Capture the cell that displays the provided text and extract its [x, y] central coordinate. 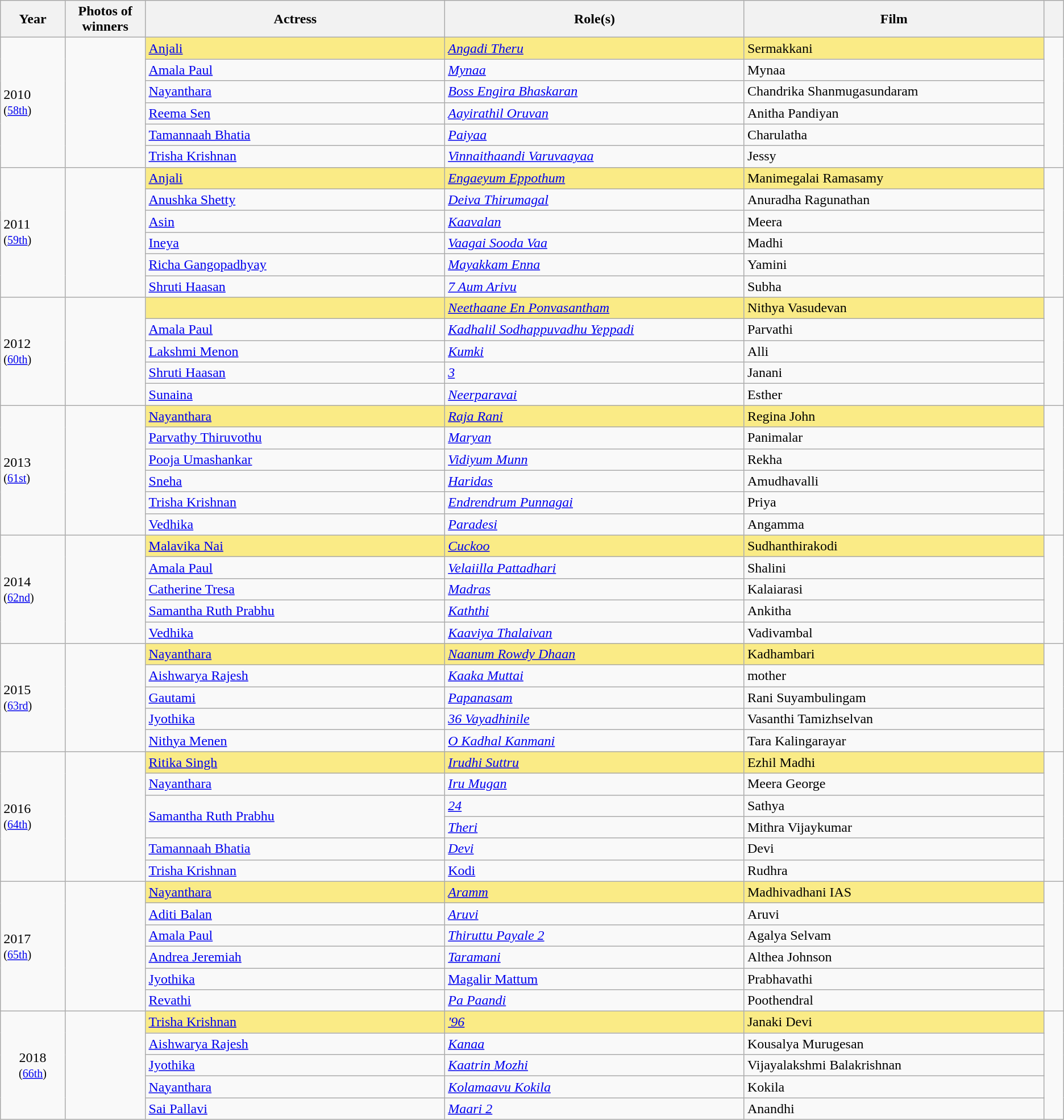
'96 [595, 1022]
Priya [893, 503]
Deiva Thirumagal [595, 200]
2010 (58th) [33, 102]
Kaththi [595, 611]
Kadhambari [893, 654]
Paradesi [595, 524]
Kaaviya Thalaivan [595, 633]
Kodi [595, 870]
Sunaina [296, 395]
Magalir Mattum [595, 978]
Haridas [595, 481]
Jessy [893, 156]
Kumki [595, 351]
Catherine Tresa [296, 589]
Nithya Menen [296, 741]
O Kadhal Kanmani [595, 741]
Rekha [893, 459]
36 Vayadhinile [595, 719]
Kaatrin Mozhi [595, 1065]
Poothendral [893, 1001]
Paiyaa [595, 135]
Vijayalakshmi Balakrishnan [893, 1065]
Regina John [893, 416]
Engaeyum Eppothum [595, 178]
Rani Suyambulingam [893, 698]
Malavika Nai [296, 546]
Taramani [595, 957]
Kokila [893, 1087]
Madhivadhani IAS [893, 892]
2017 (65th) [33, 946]
Mayakkam Enna [595, 264]
Maari 2 [595, 1109]
Boss Engira Bhaskaran [595, 92]
Aditi Balan [296, 914]
Ezhil Madhi [893, 762]
Rudhra [893, 870]
Prabhavathi [893, 978]
Irudhi Suttru [595, 762]
Tara Kalingarayar [893, 741]
2013 (61st) [33, 470]
2016 (64th) [33, 816]
7 Aum Arivu [595, 286]
Janani [893, 373]
Gautami [296, 698]
Actress [296, 19]
Raja Rani [595, 416]
Anandhi [893, 1109]
Kanaa [595, 1044]
2018 (66th) [33, 1065]
Iru Mugan [595, 784]
Mithra Vijaykumar [893, 827]
Yamini [893, 264]
Agalya Selvam [893, 935]
Vinnaithaandi Varuvaayaa [595, 156]
Neerparavai [595, 395]
Kadhalil Sodhappuvadhu Yeppadi [595, 330]
2011 (59th) [33, 232]
Papanasam [595, 698]
Theri [595, 827]
Amudhavalli [893, 481]
Photos of winners [105, 19]
Kalaiarasi [893, 589]
Ritika Singh [296, 762]
Thiruttu Payale 2 [595, 935]
Role(s) [595, 19]
Pa Paandi [595, 1001]
Velaiilla Pattadhari [595, 567]
Parvathy Thiruvothu [296, 438]
Meera [893, 221]
Esther [893, 395]
Meera George [893, 784]
Angamma [893, 524]
Richa Gangopadhyay [296, 264]
Sneha [296, 481]
Alli [893, 351]
Vidiyum Munn [595, 459]
Althea Johnson [893, 957]
Maryan [595, 438]
Sai Pallavi [296, 1109]
Madras [595, 589]
Film [893, 19]
Madhi [893, 243]
Vaagai Sooda Vaa [595, 243]
Kolamaavu Kokila [595, 1087]
Endrendrum Punnagai [595, 503]
Ineya [296, 243]
Manimegalai Ramasamy [893, 178]
Cuckoo [595, 546]
Nithya Vasudevan [893, 308]
Year [33, 19]
Vasanthi Tamizhselvan [893, 719]
Sathya [893, 806]
Anushka Shetty [296, 200]
Anitha Pandiyan [893, 113]
Lakshmi Menon [296, 351]
Pooja Umashankar [296, 459]
2014 (62nd) [33, 589]
Asin [296, 221]
Parvathi [893, 330]
Ankitha [893, 611]
Neethaane En Ponvasantham [595, 308]
Kaaka Muttai [595, 676]
Revathi [296, 1001]
mother [893, 676]
Anuradha Ragunathan [893, 200]
Chandrika Shanmugasundaram [893, 92]
Andrea Jeremiah [296, 957]
Panimalar [893, 438]
Vadivambal [893, 633]
Naanum Rowdy Dhaan [595, 654]
24 [595, 806]
Charulatha [893, 135]
Shalini [893, 567]
2012 (60th) [33, 351]
Angadi Theru [595, 48]
Aramm [595, 892]
3 [595, 373]
Sermakkani [893, 48]
Reema Sen [296, 113]
Kousalya Murugesan [893, 1044]
Sudhanthirakodi [893, 546]
Subha [893, 286]
Kaavalan [595, 221]
Janaki Devi [893, 1022]
2015 (63rd) [33, 698]
Aayirathil Oruvan [595, 113]
